Locate the cell with the specified text and output its [X, Y] center coordinate. 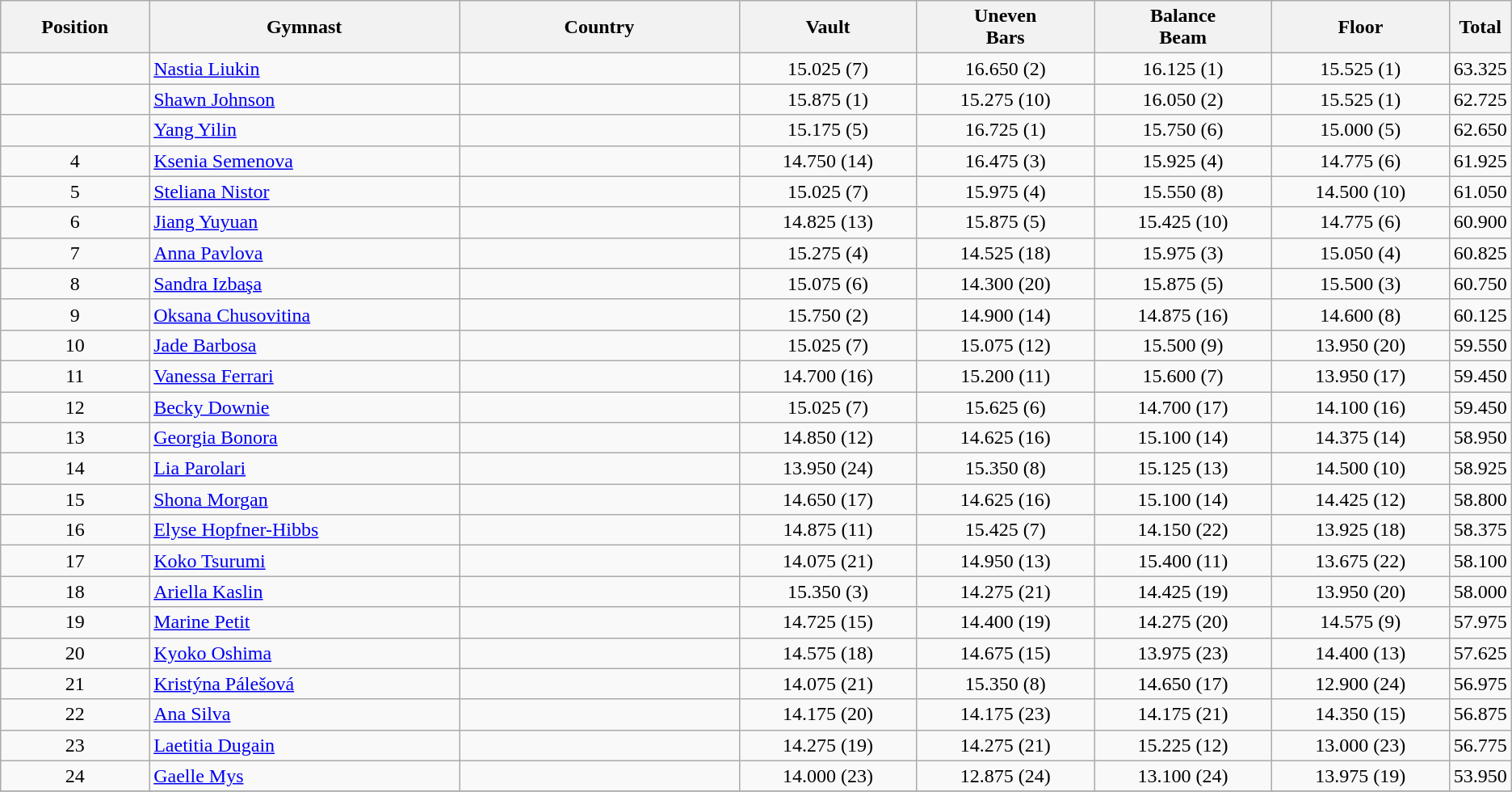
53.950 [1480, 776]
Position [75, 27]
16.725 (1) [1006, 130]
4 [75, 161]
Jiang Yuyuan [304, 222]
14.600 (8) [1360, 314]
14.700 (16) [827, 376]
14.825 (13) [827, 222]
Marine Petit [304, 622]
14.275 (19) [827, 745]
Vanessa Ferrari [304, 376]
Elyse Hopfner-Hibbs [304, 530]
15.550 (8) [1183, 192]
15.000 (5) [1360, 130]
Yang Yilin [304, 130]
14.875 (16) [1183, 314]
15.500 (9) [1183, 345]
Anna Pavlova [304, 253]
16.475 (3) [1006, 161]
13.675 (22) [1360, 561]
15.275 (4) [827, 253]
58.800 [1480, 499]
Jade Barbosa [304, 345]
Gymnast [304, 27]
14.850 (12) [827, 438]
60.825 [1480, 253]
15.625 (6) [1006, 407]
Laetitia Dugain [304, 745]
14.300 (20) [1006, 284]
20 [75, 653]
14.175 (20) [827, 714]
13.975 (19) [1360, 776]
19 [75, 622]
58.925 [1480, 469]
14.350 (15) [1360, 714]
57.625 [1480, 653]
12.875 (24) [1006, 776]
UnevenBars [1006, 27]
15.500 (3) [1360, 284]
18 [75, 592]
15.975 (3) [1183, 253]
14.675 (15) [1006, 653]
Georgia Bonora [304, 438]
14.400 (19) [1006, 622]
13.950 (24) [827, 469]
56.775 [1480, 745]
Ariella Kaslin [304, 592]
23 [75, 745]
13.100 (24) [1183, 776]
Gaelle Mys [304, 776]
12.900 (24) [1360, 684]
56.975 [1480, 684]
Country [599, 27]
Shawn Johnson [304, 99]
58.950 [1480, 438]
15 [75, 499]
Kristýna Pálešová [304, 684]
9 [75, 314]
15.975 (4) [1006, 192]
21 [75, 684]
15.925 (4) [1183, 161]
15.075 (6) [827, 284]
15.425 (10) [1183, 222]
13.975 (23) [1183, 653]
60.900 [1480, 222]
14.875 (11) [827, 530]
24 [75, 776]
Lia Parolari [304, 469]
10 [75, 345]
5 [75, 192]
62.725 [1480, 99]
Oksana Chusovitina [304, 314]
13.000 (23) [1360, 745]
Vault [827, 27]
15.400 (11) [1183, 561]
Becky Downie [304, 407]
15.175 (5) [827, 130]
15.750 (2) [827, 314]
14.175 (23) [1006, 714]
BalanceBeam [1183, 27]
14 [75, 469]
17 [75, 561]
15.875 (1) [827, 99]
12 [75, 407]
15.225 (12) [1183, 745]
11 [75, 376]
60.125 [1480, 314]
16 [75, 530]
58.100 [1480, 561]
16.125 (1) [1183, 69]
15.275 (10) [1006, 99]
58.375 [1480, 530]
60.750 [1480, 284]
15.050 (4) [1360, 253]
63.325 [1480, 69]
7 [75, 253]
14.525 (18) [1006, 253]
15.350 (3) [827, 592]
22 [75, 714]
61.050 [1480, 192]
13.925 (18) [1360, 530]
Total [1480, 27]
62.650 [1480, 130]
13 [75, 438]
Nastia Liukin [304, 69]
Steliana Nistor [304, 192]
Koko Tsurumi [304, 561]
61.925 [1480, 161]
14.900 (14) [1006, 314]
8 [75, 284]
14.000 (23) [827, 776]
57.975 [1480, 622]
14.275 (20) [1183, 622]
Sandra Izbaşa [304, 284]
14.375 (14) [1360, 438]
14.575 (9) [1360, 622]
14.425 (19) [1183, 592]
Shona Morgan [304, 499]
14.750 (14) [827, 161]
59.550 [1480, 345]
16.050 (2) [1183, 99]
15.750 (6) [1183, 130]
15.425 (7) [1006, 530]
58.000 [1480, 592]
14.100 (16) [1360, 407]
13.950 (17) [1360, 376]
15.600 (7) [1183, 376]
15.125 (13) [1183, 469]
Floor [1360, 27]
14.950 (13) [1006, 561]
14.150 (22) [1183, 530]
Kyoko Oshima [304, 653]
14.725 (15) [827, 622]
15.075 (12) [1006, 345]
16.650 (2) [1006, 69]
14.175 (21) [1183, 714]
14.425 (12) [1360, 499]
6 [75, 222]
14.700 (17) [1183, 407]
Ksenia Semenova [304, 161]
14.400 (13) [1360, 653]
56.875 [1480, 714]
14.575 (18) [827, 653]
15.200 (11) [1006, 376]
Ana Silva [304, 714]
